Search for the cell housing the specified text and yield its (X, Y) center coordinate. 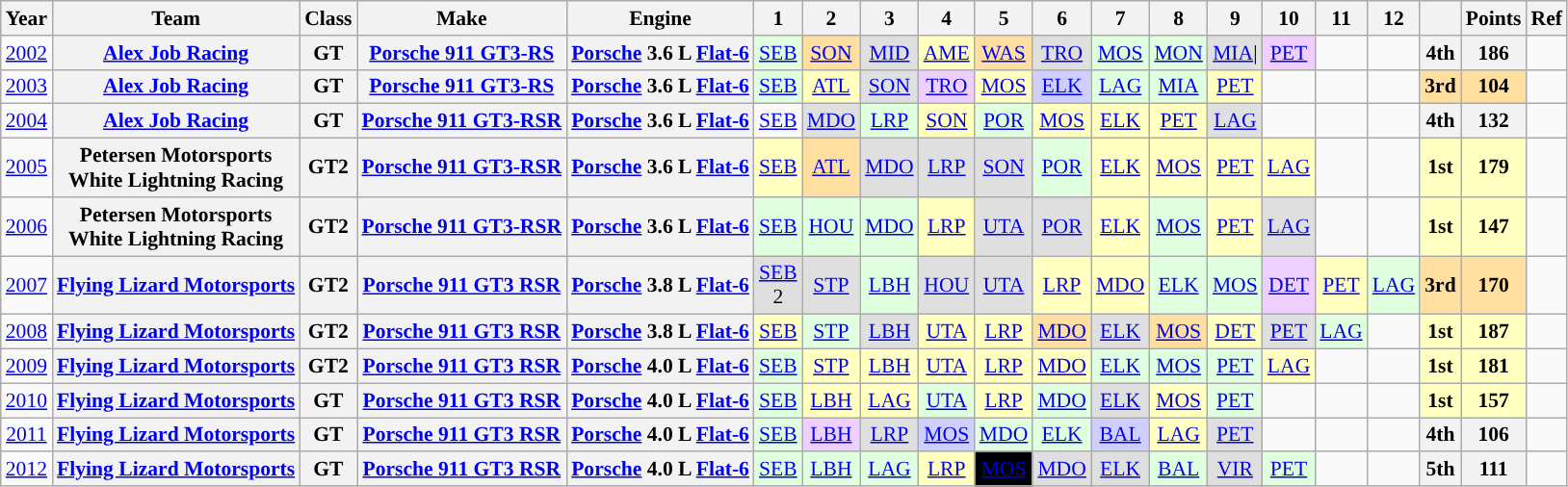
5 (1004, 18)
187 (1494, 332)
Class (327, 18)
10 (1289, 18)
Make (462, 18)
2 (832, 18)
9 (1235, 18)
157 (1494, 400)
Points (1494, 18)
AME (947, 53)
186 (1494, 53)
3 (890, 18)
Engine (661, 18)
MIA (1179, 87)
170 (1494, 285)
8 (1179, 18)
2003 (27, 87)
12 (1394, 18)
1 (778, 18)
SEB2 (778, 285)
WAS (1004, 53)
2007 (27, 285)
2010 (27, 400)
104 (1494, 87)
MIA| (1235, 53)
2008 (27, 332)
11 (1341, 18)
2009 (27, 367)
147 (1494, 227)
Ref (1546, 18)
2002 (27, 53)
111 (1494, 470)
179 (1494, 167)
4 (947, 18)
Year (27, 18)
VIR (1235, 470)
2012 (27, 470)
7 (1121, 18)
181 (1494, 367)
2006 (27, 227)
MID (890, 53)
2005 (27, 167)
2011 (27, 435)
132 (1494, 121)
MON (1179, 53)
2004 (27, 121)
6 (1061, 18)
5th (1441, 470)
Team (175, 18)
106 (1494, 435)
